From the cell containing the given text, extract its center point as [x, y] coordinate. 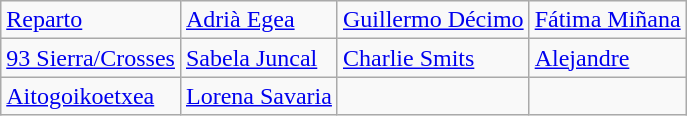
Reparto [91, 20]
Sabela Juncal [258, 58]
Alejandre [608, 58]
Guillermo Décimo [433, 20]
Charlie Smits [433, 58]
Aitogoikoetxea [91, 96]
Lorena Savaria [258, 96]
Adrià Egea [258, 20]
93 Sierra/Crosses [91, 58]
Fátima Miñana [608, 20]
